Pinpoint the cell where the given text exists, returning its (x, y) midpoint coordinate. 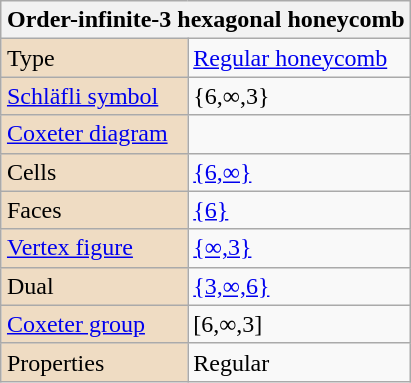
{3,∞,6} (300, 286)
Vertex figure (94, 248)
Type (94, 58)
{6,∞,3} (300, 96)
{6,∞} (300, 172)
Faces (94, 210)
Properties (94, 362)
Coxeter group (94, 324)
Coxeter diagram (94, 134)
Regular honeycomb (300, 58)
Regular (300, 362)
{6} (300, 210)
Dual (94, 286)
Schläfli symbol (94, 96)
Order-infinite-3 hexagonal honeycomb (206, 20)
Cells (94, 172)
[6,∞,3] (300, 324)
{∞,3} (300, 248)
